From the cell containing the given text, extract its center point as [X, Y] coordinate. 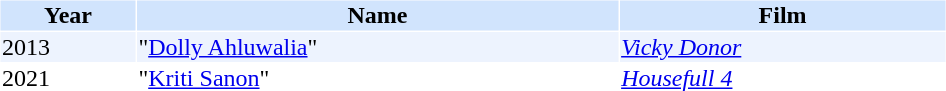
Year [68, 15]
Film [783, 15]
"Dolly Ahluwalia" [378, 47]
Vicky Donor [783, 47]
Name [378, 15]
2013 [68, 47]
